Capture the cell that displays the provided text and extract its (x, y) central coordinate. 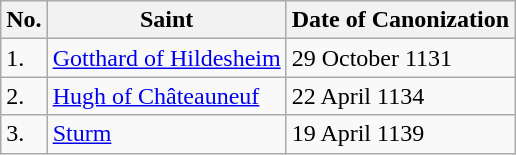
2. (24, 96)
29 October 1131 (400, 58)
Sturm (166, 134)
Saint (166, 20)
Gotthard of Hildesheim (166, 58)
Hugh of Châteauneuf (166, 96)
1. (24, 58)
22 April 1134 (400, 96)
No. (24, 20)
19 April 1139 (400, 134)
Date of Canonization (400, 20)
3. (24, 134)
